Search for the cell housing the specified text and yield its [x, y] center coordinate. 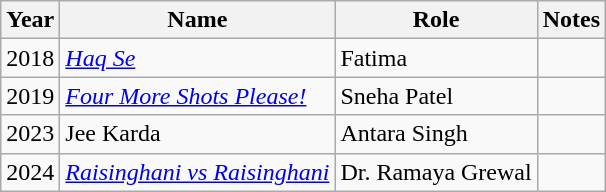
Dr. Ramaya Grewal [436, 172]
Year [30, 20]
Antara Singh [436, 134]
Raisinghani vs Raisinghani [198, 172]
Fatima [436, 58]
Name [198, 20]
2018 [30, 58]
Role [436, 20]
Four More Shots Please! [198, 96]
Sneha Patel [436, 96]
2024 [30, 172]
Notes [571, 20]
2023 [30, 134]
Jee Karda [198, 134]
2019 [30, 96]
Haq Se [198, 58]
